Identify which cell holds the provided text, then report its [X, Y] central coordinate. 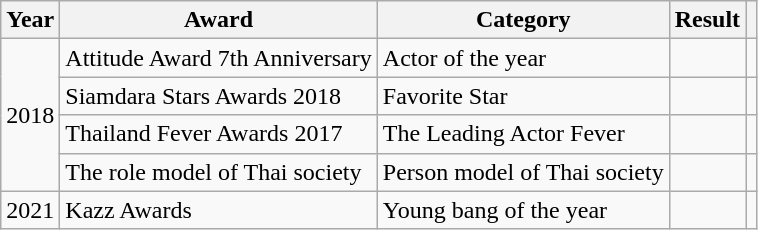
Person model of Thai society [523, 172]
2018 [30, 115]
Year [30, 20]
2021 [30, 210]
Thailand Fever Awards 2017 [218, 134]
Siamdara Stars Awards 2018 [218, 96]
The role model of Thai society [218, 172]
Category [523, 20]
Actor of the year [523, 58]
Favorite Star [523, 96]
Attitude Award 7th Anniversary [218, 58]
Result [707, 20]
Kazz Awards [218, 210]
The Leading Actor Fever [523, 134]
Award [218, 20]
Young bang of the year [523, 210]
